Output the (x, y) coordinate of the center of the cell containing the given text.  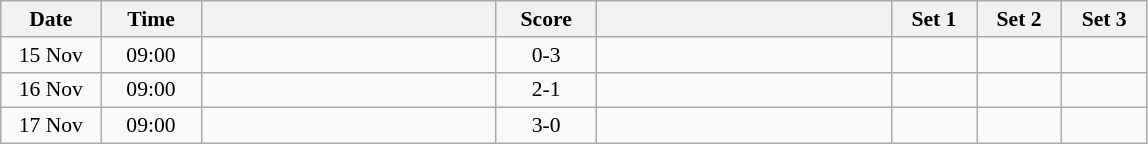
16 Nov (51, 90)
15 Nov (51, 55)
Set 3 (1104, 19)
Time (151, 19)
3-0 (546, 126)
Set 1 (934, 19)
0-3 (546, 55)
Score (546, 19)
Set 2 (1018, 19)
Date (51, 19)
2-1 (546, 90)
17 Nov (51, 126)
